Find where the given text appears and provide that cell's center as (X, Y) coordinate. 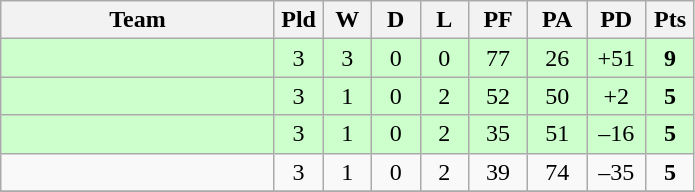
+51 (616, 58)
Team (138, 20)
L (444, 20)
Pts (670, 20)
52 (498, 96)
D (396, 20)
W (348, 20)
+2 (616, 96)
PA (558, 20)
50 (558, 96)
PF (498, 20)
PD (616, 20)
9 (670, 58)
35 (498, 134)
–35 (616, 172)
26 (558, 58)
Pld (298, 20)
51 (558, 134)
77 (498, 58)
–16 (616, 134)
74 (558, 172)
39 (498, 172)
